For the text-containing cell, return its midpoint in [x, y] coordinate format. 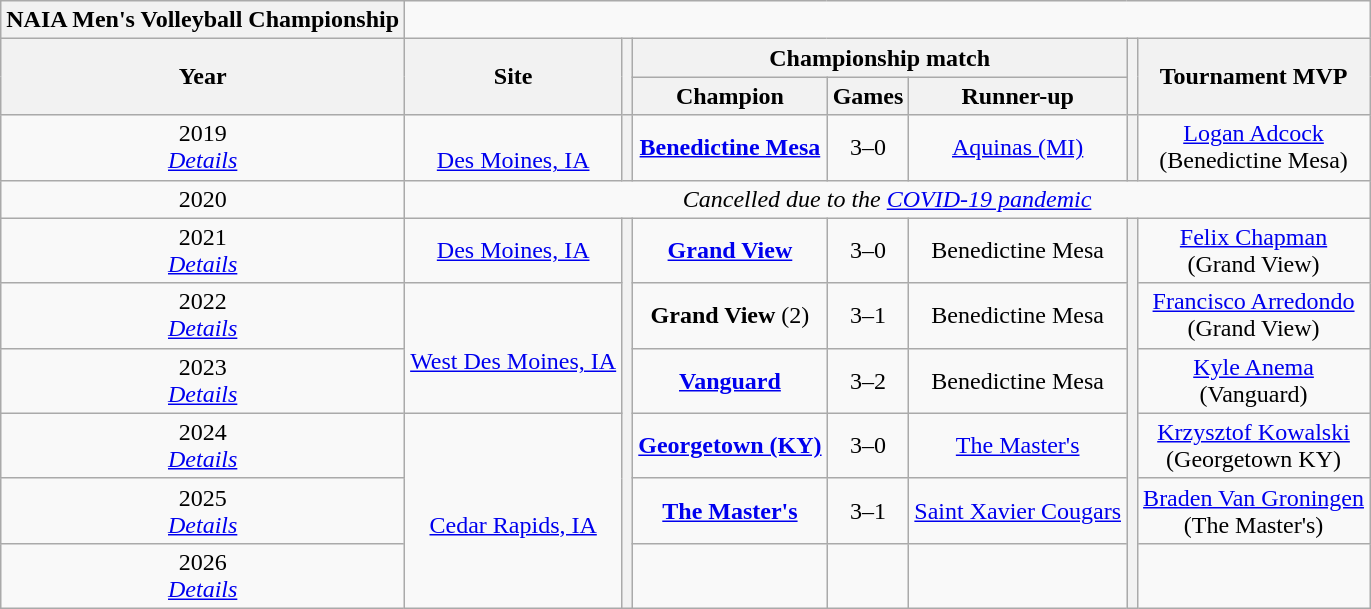
Felix Chapman(Grand View) [1254, 250]
Kyle Anema(Vanguard) [1254, 380]
2023 Details [203, 380]
Cedar Rapids, IA [514, 510]
Runner-up [1018, 96]
Aquinas (MI) [1018, 148]
Champion [730, 96]
Games [868, 96]
Grand View (2) [730, 316]
West Des Moines, IA [514, 348]
Championship match [880, 58]
Braden Van Groningen(The Master's) [1254, 510]
2025 Details [203, 510]
Tournament MVP [1254, 77]
Krzysztof Kowalski(Georgetown KY) [1254, 446]
2019 Details [203, 148]
Francisco Arredondo(Grand View) [1254, 316]
2022 Details [203, 316]
Logan Adcock(Benedictine Mesa) [1254, 148]
NAIA Men's Volleyball Championship [203, 20]
2021 Details [203, 250]
Site [514, 77]
2020 [203, 199]
2026 Details [203, 576]
Year [203, 77]
Grand View [730, 250]
Cancelled due to the COVID-19 pandemic [888, 199]
Georgetown (KY) [730, 446]
3–2 [868, 380]
Saint Xavier Cougars [1018, 510]
Vanguard [730, 380]
2024 Details [203, 446]
